Return the (x, y) coordinate for the center point of the cell that contains the specified text.  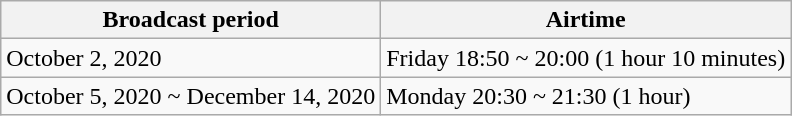
Friday 18:50 ~ 20:00 (1 hour 10 minutes) (586, 58)
October 2, 2020 (191, 58)
October 5, 2020 ~ December 14, 2020 (191, 96)
Broadcast period (191, 20)
Monday 20:30 ~ 21:30 (1 hour) (586, 96)
Airtime (586, 20)
